Search for the cell housing the specified text and yield its (X, Y) center coordinate. 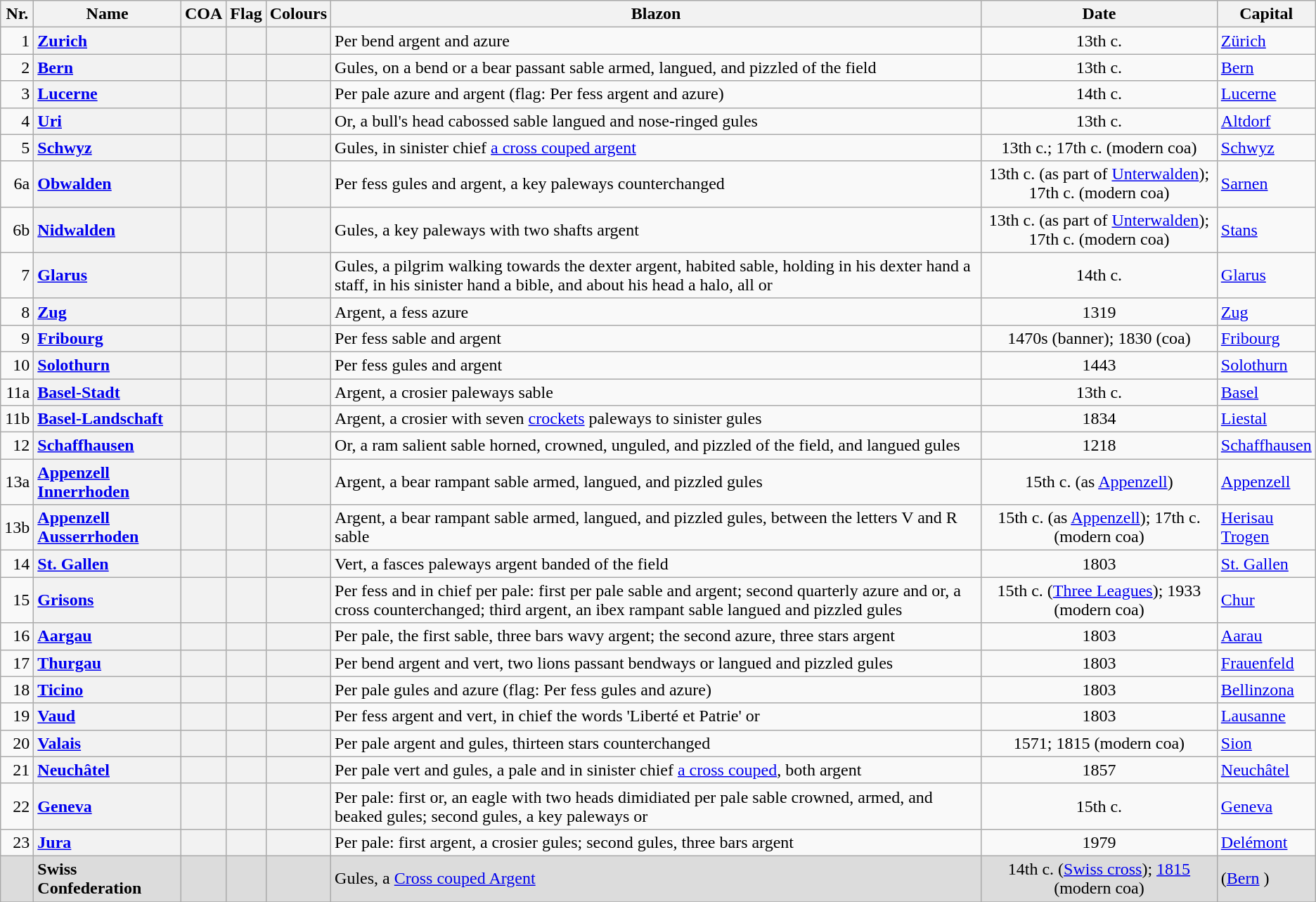
Obwalden (108, 184)
15th c. (Three Leagues); 1933 (modern coa) (1099, 600)
Grisons (108, 600)
7 (17, 276)
1979 (1099, 842)
2 (17, 67)
HerisauTrogen (1266, 527)
15th c. (as Appenzell); 17th c. (modern coa) (1099, 527)
Chur (1266, 600)
1 (17, 41)
Zürich (1266, 41)
(Bern ) (1266, 879)
1443 (1099, 365)
19 (17, 716)
1319 (1099, 311)
Argent, a crosier paleways sable (657, 392)
Flag (246, 14)
Per pale vert and gules, a pale and in sinister chief a cross couped, both argent (657, 770)
Per bend argent and azure (657, 41)
6a (17, 184)
Sion (1266, 743)
17 (17, 663)
Per fess sable and argent (657, 338)
13a (17, 482)
Colours (298, 14)
21 (17, 770)
Or, a ram salient sable horned, crowned, unguled, and pizzled of the field, and langued gules (657, 446)
Valais (108, 743)
COA (203, 14)
Zurich (108, 41)
Per pale azure and argent (flag: Per fess argent and azure) (657, 94)
Appenzell (1266, 482)
23 (17, 842)
Capital (1266, 14)
1834 (1099, 419)
15 (17, 600)
1470s (banner); 1830 (coa) (1099, 338)
12 (17, 446)
11a (17, 392)
3 (17, 94)
Per pale gules and azure (flag: Per fess gules and azure) (657, 690)
Basel-Stadt (108, 392)
Swiss Confederation (108, 879)
Gules, on a bend or a bear passant sable armed, langued, and pizzled of the field (657, 67)
Bellinzona (1266, 690)
Or, a bull's head cabossed sable langued and nose-ringed gules (657, 121)
14th c. (Swiss cross); 1815 (modern coa) (1099, 879)
10 (17, 365)
Vert, a fasces paleways argent banded of the field (657, 564)
Thurgau (108, 663)
20 (17, 743)
Aargau (108, 636)
1857 (1099, 770)
9 (17, 338)
Gules, a Cross couped Argent (657, 879)
15th c. (1099, 806)
Per fess gules and argent, a key paleways counterchanged (657, 184)
Argent, a bear rampant sable armed, langued, and pizzled gules (657, 482)
18 (17, 690)
4 (17, 121)
Argent, a fess azure (657, 311)
Per bend argent and vert, two lions passant bendways or langued and pizzled gules (657, 663)
Per fess argent and vert, in chief the words 'Liberté et Patrie' or (657, 716)
Lausanne (1266, 716)
Vaud (108, 716)
Blazon (657, 14)
Per pale, the first sable, three bars wavy argent; the second azure, three stars argent (657, 636)
Gules, a key paleways with two shafts argent (657, 229)
Appenzell Innerrhoden (108, 482)
5 (17, 148)
Per pale argent and gules, thirteen stars counterchanged (657, 743)
Argent, a crosier with seven crockets paleways to sinister gules (657, 419)
1571; 1815 (modern coa) (1099, 743)
Basel-Landschaft (108, 419)
Nr. (17, 14)
Nidwalden (108, 229)
Liestal (1266, 419)
Jura (108, 842)
Uri (108, 121)
8 (17, 311)
11b (17, 419)
15th c. (as Appenzell) (1099, 482)
1218 (1099, 446)
Argent, a bear rampant sable armed, langued, and pizzled gules, between the letters V and R sable (657, 527)
Per fess gules and argent (657, 365)
Delémont (1266, 842)
13th c.; 17th c. (modern coa) (1099, 148)
6b (17, 229)
Gules, in sinister chief a cross couped argent (657, 148)
Altdorf (1266, 121)
Stans (1266, 229)
22 (17, 806)
Per pale: first or, an eagle with two heads dimidiated per pale sable crowned, armed, and beaked gules; second gules, a key paleways or (657, 806)
14 (17, 564)
Per pale: first argent, a crosier gules; second gules, three bars argent (657, 842)
Name (108, 14)
Sarnen (1266, 184)
Appenzell Ausserrhoden (108, 527)
Aarau (1266, 636)
Ticino (108, 690)
Frauenfeld (1266, 663)
Date (1099, 14)
16 (17, 636)
Basel (1266, 392)
13b (17, 527)
